From the cell containing the given text, extract its center point as (X, Y) coordinate. 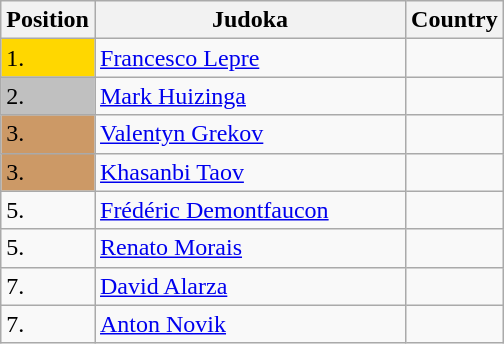
Mark Huizinga (250, 96)
Frédéric Demontfaucon (250, 210)
Francesco Lepre (250, 58)
Khasanbi Taov (250, 172)
Valentyn Grekov (250, 134)
2. (48, 96)
Judoka (250, 20)
Position (48, 20)
1. (48, 58)
Anton Novik (250, 324)
David Alarza (250, 286)
Country (455, 20)
Renato Morais (250, 248)
